For the text-containing cell, return its midpoint in (X, Y) coordinate format. 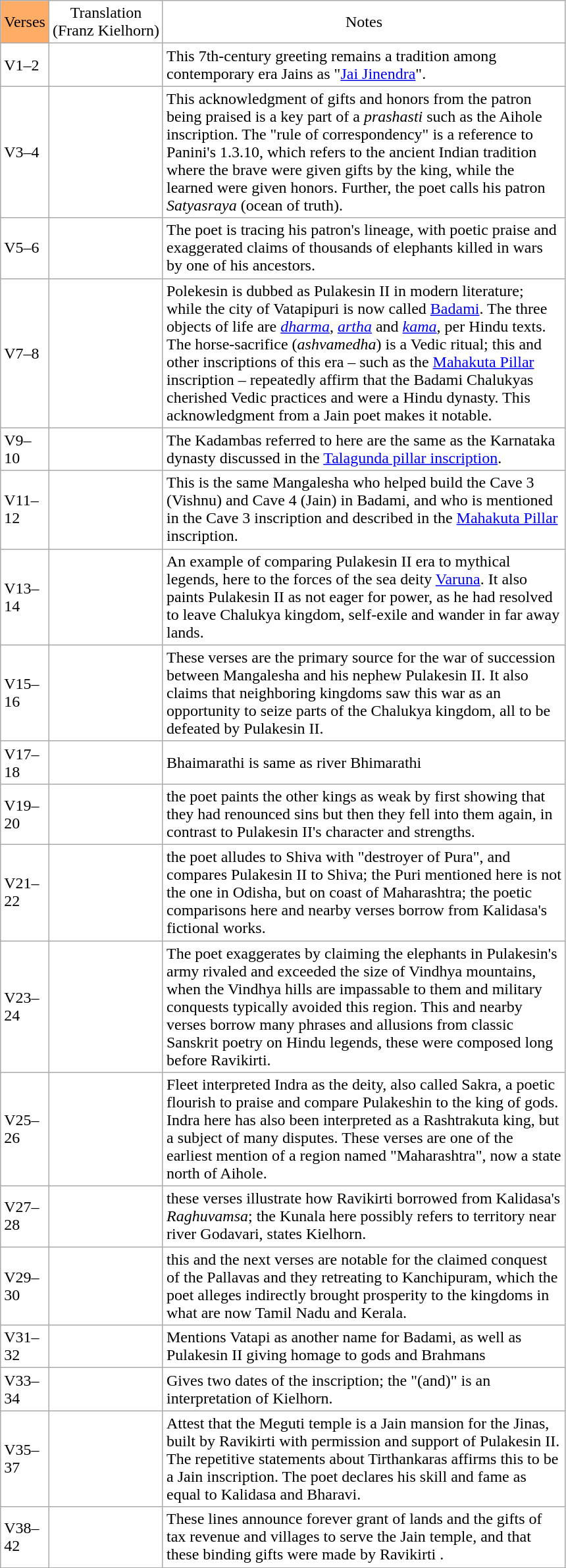
V19–20 (25, 814)
V15–16 (25, 693)
V35–37 (25, 1459)
V5–6 (25, 248)
V38–42 (25, 1537)
V33–34 (25, 1390)
V27–28 (25, 1217)
The Kadambas referred to here are the same as the Karnataka dynasty discussed in the Talagunda pillar inscription. (363, 449)
V13–14 (25, 597)
V9–10 (25, 449)
V31–32 (25, 1346)
V25–26 (25, 1129)
V17–18 (25, 762)
Mentions Vatapi as another name for Badami, as well as Pulakesin II giving homage to gods and Brahmans (363, 1346)
V1–2 (25, 64)
Gives two dates of the inscription; the "(and)" is an interpretation of Kielhorn. (363, 1390)
This 7th-century greeting remains a tradition among contemporary era Jains as "Jai Jinendra". (363, 64)
Verses (25, 22)
V11–12 (25, 509)
Notes (363, 22)
V3–4 (25, 152)
V29–30 (25, 1286)
Bhaimarathi is same as river Bhimarathi (363, 762)
V21–22 (25, 892)
Translation(Franz Kielhorn) (105, 22)
V23–24 (25, 1007)
V7–8 (25, 353)
The poet is tracing his patron's lineage, with poetic praise and exaggerated claims of thousands of elephants killed in wars by one of his ancestors. (363, 248)
